Identify which cell holds the provided text, then report its (X, Y) central coordinate. 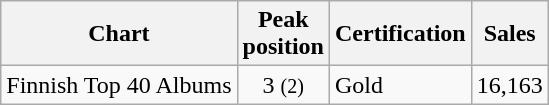
Chart (119, 34)
Certification (401, 34)
16,163 (510, 85)
3 (2) (283, 85)
Sales (510, 34)
Gold (401, 85)
Finnish Top 40 Albums (119, 85)
Peakposition (283, 34)
